Locate the cell with the specified text and output its [X, Y] center coordinate. 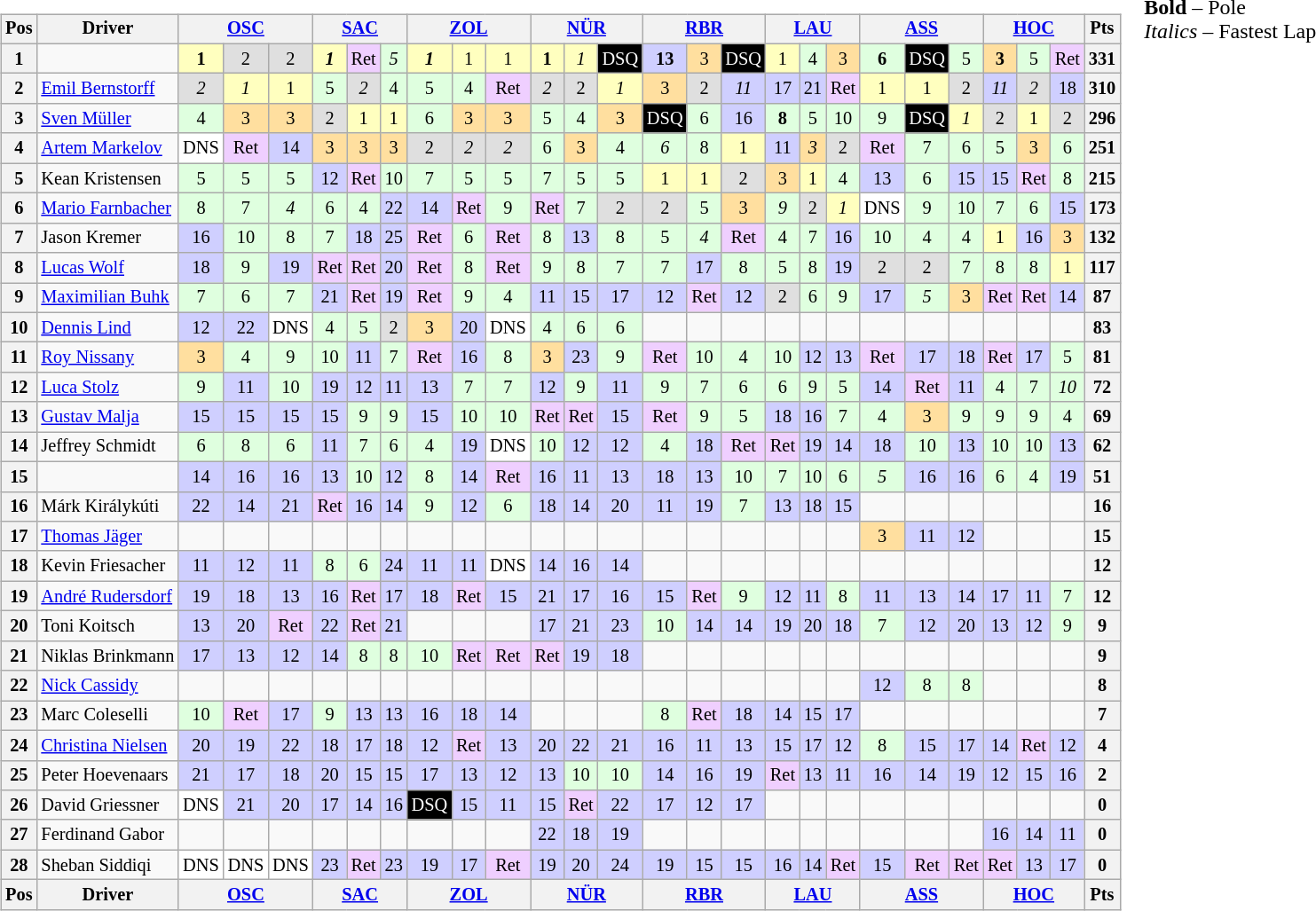
Luca Stolz [107, 388]
David Griessner [107, 805]
310 [1102, 89]
Jeffrey Schmidt [107, 447]
296 [1102, 119]
Mario Farnbacher [107, 208]
Roy Nissany [107, 357]
Christina Nielsen [107, 745]
Jason Kremer [107, 238]
Toni Koitsch [107, 626]
Sven Müller [107, 119]
251 [1102, 148]
83 [1102, 327]
117 [1102, 268]
51 [1102, 476]
215 [1102, 178]
Kean Kristensen [107, 178]
Thomas Jäger [107, 537]
Marc Coleselli [107, 716]
Kevin Friesacher [107, 566]
331 [1102, 59]
Nick Cassidy [107, 686]
Niklas Brinkmann [107, 656]
72 [1102, 388]
28 [19, 865]
Peter Hoevenaars [107, 775]
Márk Királykúti [107, 507]
132 [1102, 238]
27 [19, 835]
André Rudersdorf [107, 596]
Sheban Siddiqi [107, 865]
69 [1102, 417]
87 [1102, 298]
Maximilian Buhk [107, 298]
Lucas Wolf [107, 268]
62 [1102, 447]
173 [1102, 208]
Dennis Lind [107, 327]
81 [1102, 357]
Emil Bernstorff [107, 89]
Artem Markelov [107, 148]
26 [19, 805]
Ferdinand Gabor [107, 835]
Gustav Malja [107, 417]
